Return the (x, y) coordinate for the center point of the cell that contains the specified text.  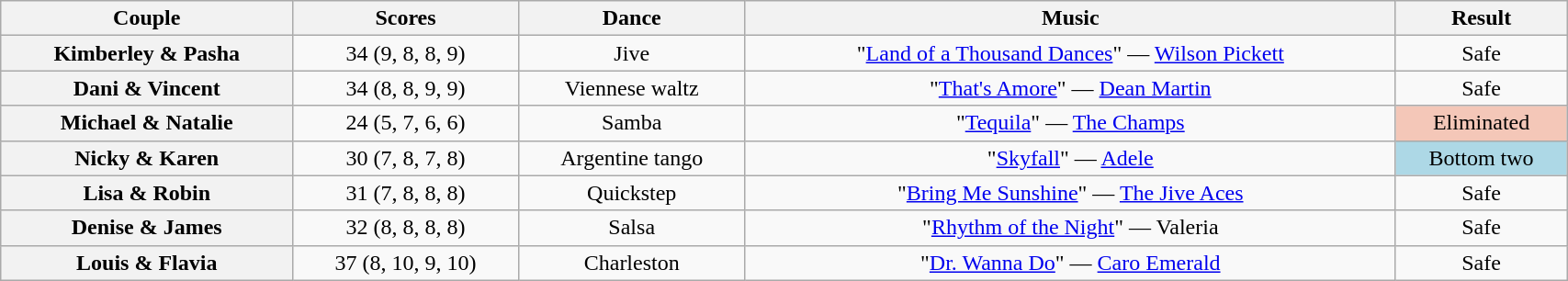
Scores (406, 18)
Michael & Natalie (147, 123)
37 (8, 10, 9, 10) (406, 263)
"Bring Me Sunshine" — The Jive Aces (1070, 193)
"Dr. Wanna Do" — Caro Emerald (1070, 263)
Viennese waltz (632, 88)
31 (7, 8, 8, 8) (406, 193)
Salsa (632, 228)
"That's Amore" — Dean Martin (1070, 88)
Music (1070, 18)
24 (5, 7, 6, 6) (406, 123)
Bottom two (1481, 158)
Kimberley & Pasha (147, 53)
Jive (632, 53)
"Tequila" — The Champs (1070, 123)
Charleston (632, 263)
"Land of a Thousand Dances" — Wilson Pickett (1070, 53)
Couple (147, 18)
Argentine tango (632, 158)
"Rhythm of the Night" — Valeria (1070, 228)
Louis & Flavia (147, 263)
34 (9, 8, 8, 9) (406, 53)
"Skyfall" — Adele (1070, 158)
Lisa & Robin (147, 193)
30 (7, 8, 7, 8) (406, 158)
Dani & Vincent (147, 88)
Quickstep (632, 193)
34 (8, 8, 9, 9) (406, 88)
Samba (632, 123)
Dance (632, 18)
32 (8, 8, 8, 8) (406, 228)
Denise & James (147, 228)
Eliminated (1481, 123)
Result (1481, 18)
Nicky & Karen (147, 158)
